Determine the [x, y] coordinate at the center of the cell enclosing the given text.  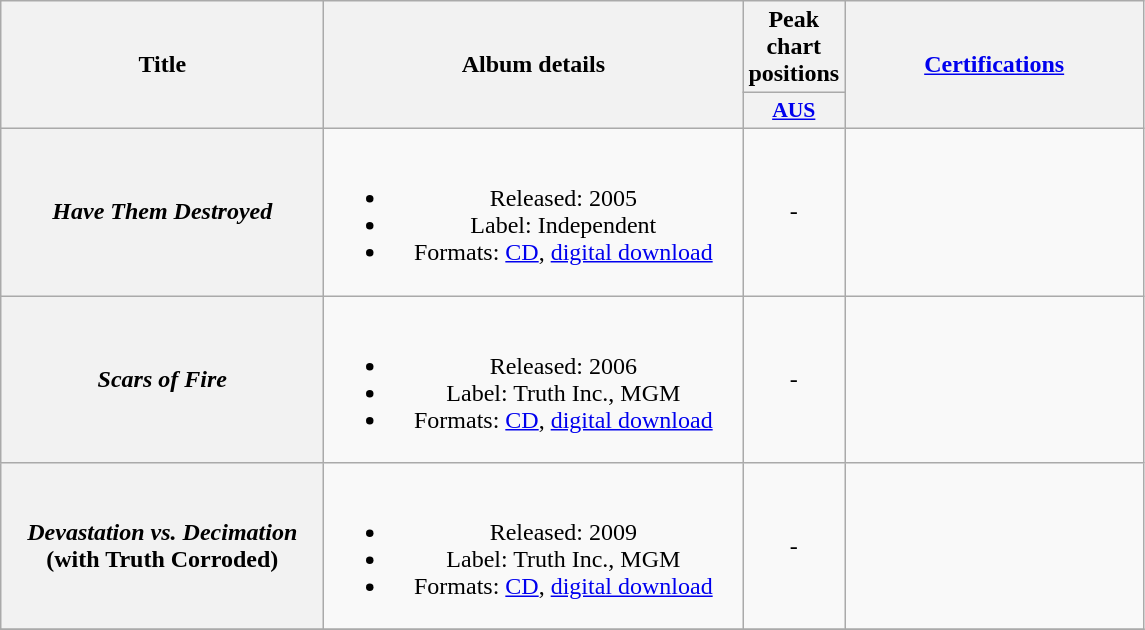
Released: 2009Label: Truth Inc., MGMFormats: CD, digital download [534, 546]
Certifications [994, 65]
Devastation vs. Decimation (with Truth Corroded) [162, 546]
Have Them Destroyed [162, 212]
Released: 2005Label: IndependentFormats: CD, digital download [534, 212]
Album details [534, 65]
Peak chart positions [794, 47]
AUS [794, 111]
Released: 2006Label: Truth Inc., MGMFormats: CD, digital download [534, 380]
Scars of Fire [162, 380]
Title [162, 65]
